Find where the given text appears and provide that cell's center as (X, Y) coordinate. 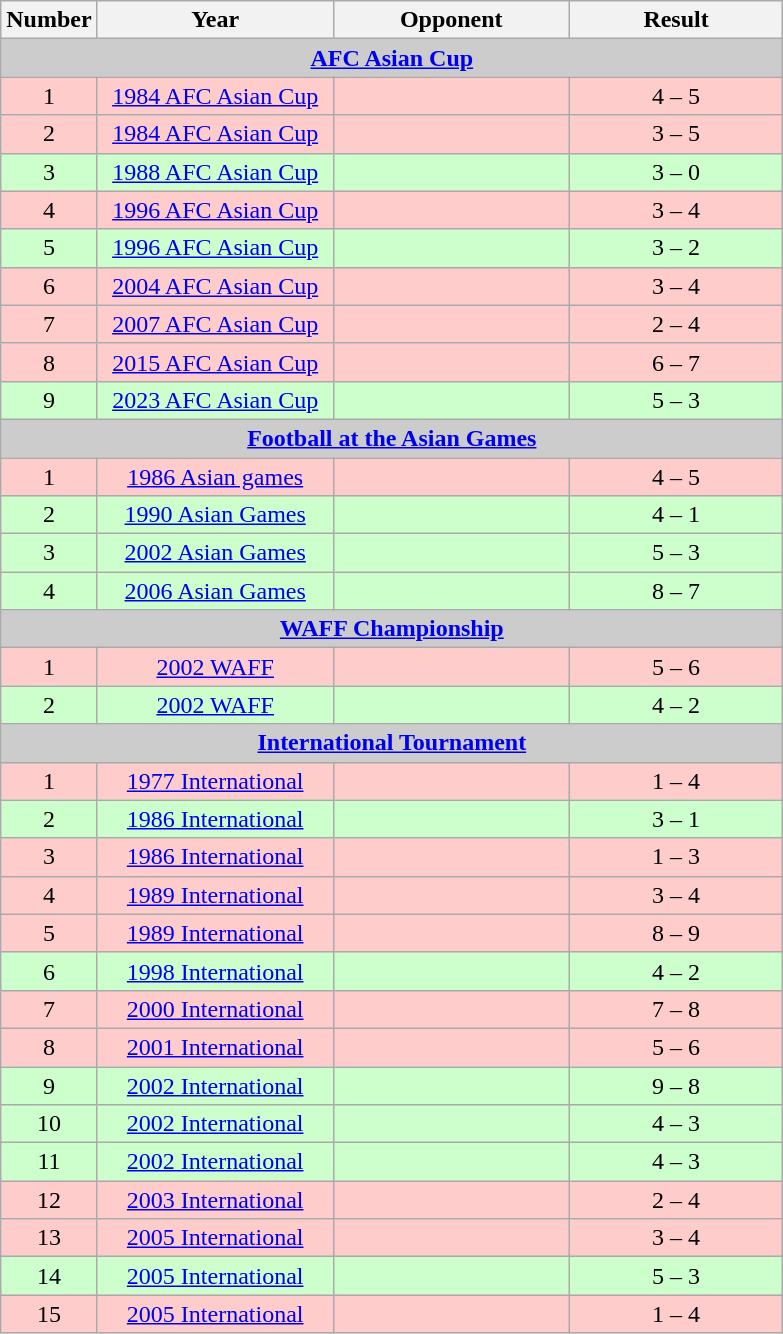
2015 AFC Asian Cup (215, 362)
1988 AFC Asian Cup (215, 172)
3 – 1 (676, 819)
3 – 5 (676, 134)
Number (49, 20)
1977 International (215, 781)
14 (49, 1276)
1998 International (215, 971)
7 – 8 (676, 1009)
2000 International (215, 1009)
International Tournament (392, 743)
Result (676, 20)
WAFF Championship (392, 629)
2002 Asian Games (215, 553)
1986 Asian games (215, 477)
13 (49, 1238)
Opponent (451, 20)
8 – 7 (676, 591)
9 – 8 (676, 1085)
10 (49, 1124)
AFC Asian Cup (392, 58)
8 – 9 (676, 933)
1990 Asian Games (215, 515)
3 – 2 (676, 248)
15 (49, 1314)
12 (49, 1200)
2003 International (215, 1200)
2023 AFC Asian Cup (215, 400)
Football at the Asian Games (392, 438)
2006 Asian Games (215, 591)
2007 AFC Asian Cup (215, 324)
2004 AFC Asian Cup (215, 286)
6 – 7 (676, 362)
1 – 3 (676, 857)
3 – 0 (676, 172)
Year (215, 20)
11 (49, 1162)
2001 International (215, 1047)
4 – 1 (676, 515)
